Capture the cell that displays the provided text and extract its (x, y) central coordinate. 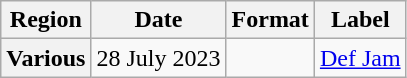
Region (46, 20)
28 July 2023 (158, 58)
Def Jam (360, 58)
Date (158, 20)
Label (360, 20)
Various (46, 58)
Format (270, 20)
